From the cell containing the given text, extract its center point as [X, Y] coordinate. 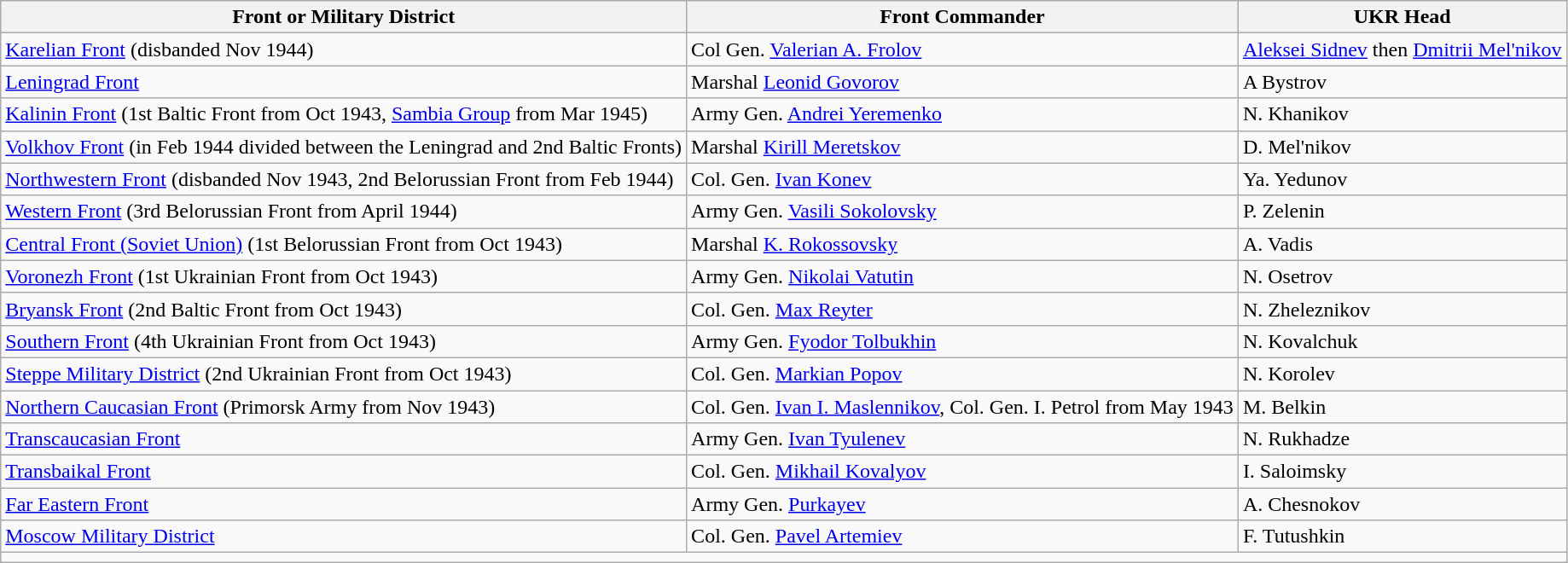
Southern Front (4th Ukrainian Front from Oct 1943) [344, 341]
D. Mel'nikov [1402, 147]
Transcaucasian Front [344, 439]
Col. Gen. Markian Popov [962, 374]
Volkhov Front (in Feb 1944 divided between the Leningrad and 2nd Baltic Fronts) [344, 147]
N. Rukhadze [1402, 439]
N. Kovalchuk [1402, 341]
Army Gen. Nikolai Vatutin [962, 276]
N. Khanikov [1402, 114]
Transbaikal Front [344, 472]
Moscow Military District [344, 537]
Western Front (3rd Belorussian Front from April 1944) [344, 212]
P. Zelenin [1402, 212]
Bryansk Front (2nd Baltic Front from Oct 1943) [344, 309]
Front Commander [962, 17]
Col. Gen. Pavel Artemiev [962, 537]
A. Chesnokov [1402, 504]
Front or Military District [344, 17]
N. Osetrov [1402, 276]
Far Eastern Front [344, 504]
Army Gen. Andrei Yeremenko [962, 114]
Kalinin Front (1st Baltic Front from Oct 1943, Sambia Group from Mar 1945) [344, 114]
Marshal Kirill Meretskov [962, 147]
Northwestern Front (disbanded Nov 1943, 2nd Belorussian Front from Feb 1944) [344, 179]
A Bystrov [1402, 82]
I. Saloimsky [1402, 472]
Marshal K. Rokossovsky [962, 244]
Voronezh Front (1st Ukrainian Front from Oct 1943) [344, 276]
Marshal Leonid Govorov [962, 82]
Northern Caucasian Front (Primorsk Army from Nov 1943) [344, 407]
F. Tutushkin [1402, 537]
A. Vadis [1402, 244]
Steppe Military District (2nd Ukrainian Front from Oct 1943) [344, 374]
Karelian Front (disbanded Nov 1944) [344, 49]
N. Korolev [1402, 374]
Col Gen. Valerian A. Frolov [962, 49]
N. Zheleznikov [1402, 309]
Central Front (Soviet Union) (1st Belorussian Front from Oct 1943) [344, 244]
Col. Gen. Ivan Konev [962, 179]
Leningrad Front [344, 82]
Army Gen. Ivan Tyulenev [962, 439]
Army Gen. Purkayev [962, 504]
M. Belkin [1402, 407]
Army Gen. Fyodor Tolbukhin [962, 341]
Ya. Yedunov [1402, 179]
Col. Gen. Max Reyter [962, 309]
Aleksei Sidnev then Dmitrii Mel'nikov [1402, 49]
Col. Gen. Ivan I. Maslennikov, Col. Gen. I. Petrol from May 1943 [962, 407]
UKR Head [1402, 17]
Col. Gen. Mikhail Kovalyov [962, 472]
Army Gen. Vasili Sokolovsky [962, 212]
